Return the (x, y) coordinate for the center point of the cell that contains the specified text.  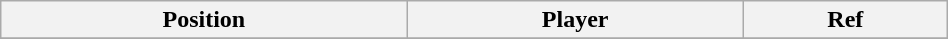
Player (576, 20)
Ref (845, 20)
Position (204, 20)
